Find where the given text appears and provide that cell's center as (X, Y) coordinate. 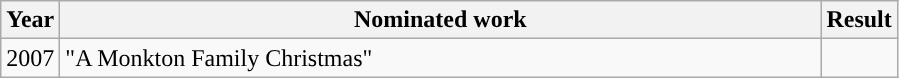
"A Monkton Family Christmas" (440, 58)
Result (859, 20)
Year (30, 20)
Nominated work (440, 20)
2007 (30, 58)
